Capture the cell that displays the provided text and extract its (X, Y) central coordinate. 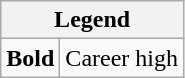
Bold (30, 58)
Career high (122, 58)
Legend (92, 20)
